Scan for the cell matching the given text and deliver its (X, Y) coordinate at center. 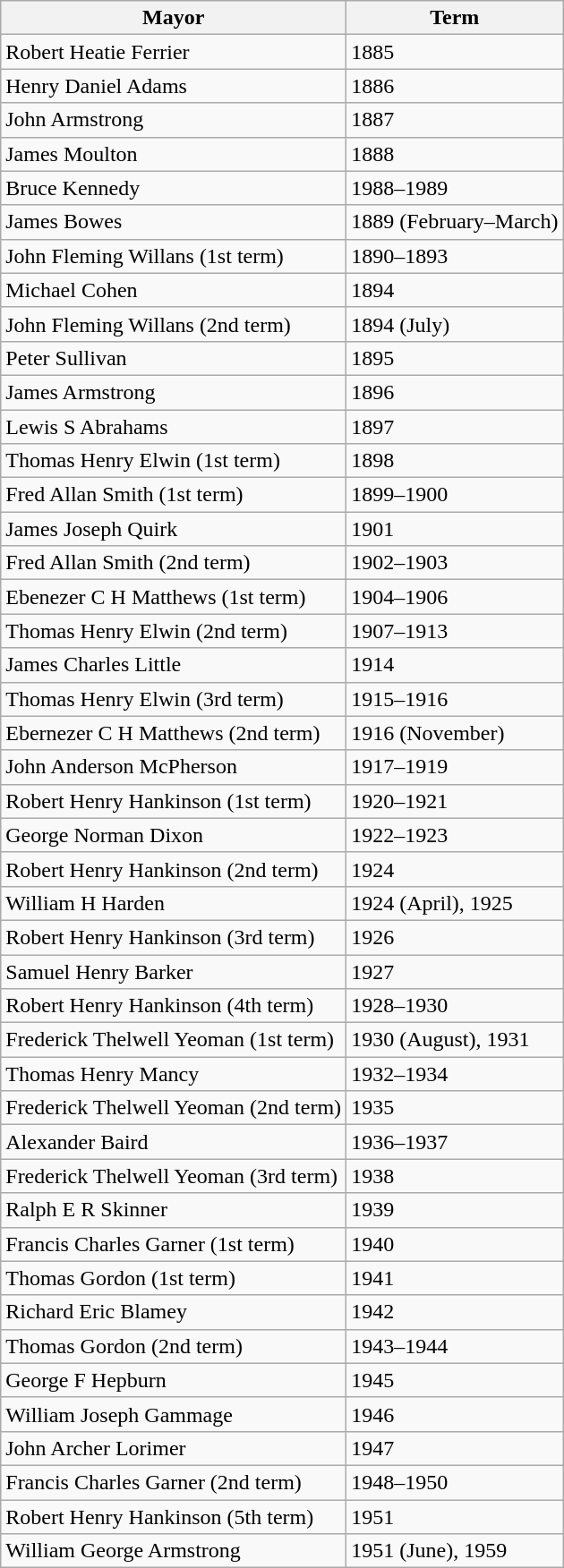
1904–1906 (455, 597)
James Armstrong (174, 392)
1945 (455, 1380)
1940 (455, 1244)
Peter Sullivan (174, 358)
Fred Allan Smith (1st term) (174, 495)
Michael Cohen (174, 290)
Francis Charles Garner (2nd term) (174, 1482)
John Archer Lorimer (174, 1448)
1936–1937 (455, 1142)
1888 (455, 154)
1896 (455, 392)
Thomas Gordon (1st term) (174, 1278)
Henry Daniel Adams (174, 86)
William H Harden (174, 903)
Frederick Thelwell Yeoman (1st term) (174, 1040)
John Armstrong (174, 120)
Fred Allan Smith (2nd term) (174, 563)
John Fleming Willans (2nd term) (174, 324)
1890–1893 (455, 256)
Robert Henry Hankinson (4th term) (174, 1006)
1935 (455, 1108)
Frederick Thelwell Yeoman (3rd term) (174, 1176)
William George Armstrong (174, 1551)
Thomas Henry Mancy (174, 1074)
Term (455, 18)
1930 (August), 1931 (455, 1040)
John Fleming Willans (1st term) (174, 256)
Thomas Henry Elwin (3rd term) (174, 699)
George F Hepburn (174, 1380)
1894 (455, 290)
Ebernezer C H Matthews (2nd term) (174, 733)
Thomas Henry Elwin (2nd term) (174, 631)
Thomas Gordon (2nd term) (174, 1346)
1932–1934 (455, 1074)
Robert Henry Hankinson (1st term) (174, 801)
1899–1900 (455, 495)
Lewis S Abrahams (174, 427)
Francis Charles Garner (1st term) (174, 1244)
1947 (455, 1448)
Alexander Baird (174, 1142)
Ebenezer C H Matthews (1st term) (174, 597)
Mayor (174, 18)
William Joseph Gammage (174, 1414)
1895 (455, 358)
John Anderson McPherson (174, 767)
1927 (455, 971)
James Joseph Quirk (174, 529)
1924 (455, 869)
1894 (July) (455, 324)
Ralph E R Skinner (174, 1210)
1943–1944 (455, 1346)
1907–1913 (455, 631)
1915–1916 (455, 699)
1939 (455, 1210)
1917–1919 (455, 767)
George Norman Dixon (174, 835)
1926 (455, 937)
1916 (November) (455, 733)
1942 (455, 1312)
1941 (455, 1278)
1951 (June), 1959 (455, 1551)
1898 (455, 461)
Samuel Henry Barker (174, 971)
James Moulton (174, 154)
1889 (February–March) (455, 222)
1920–1921 (455, 801)
James Bowes (174, 222)
1988–1989 (455, 188)
Robert Henry Hankinson (5th term) (174, 1517)
1902–1903 (455, 563)
1886 (455, 86)
James Charles Little (174, 665)
1897 (455, 427)
1901 (455, 529)
1928–1930 (455, 1006)
1922–1923 (455, 835)
1924 (April), 1925 (455, 903)
Thomas Henry Elwin (1st term) (174, 461)
1938 (455, 1176)
1946 (455, 1414)
Robert Heatie Ferrier (174, 52)
Richard Eric Blamey (174, 1312)
Robert Henry Hankinson (3rd term) (174, 937)
Bruce Kennedy (174, 188)
Frederick Thelwell Yeoman (2nd term) (174, 1108)
Robert Henry Hankinson (2nd term) (174, 869)
1951 (455, 1517)
1948–1950 (455, 1482)
1885 (455, 52)
1887 (455, 120)
1914 (455, 665)
